Return (x, y) of the center of cell containing provided text 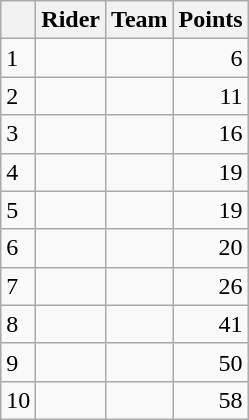
9 (18, 362)
50 (210, 362)
11 (210, 96)
58 (210, 400)
5 (18, 210)
16 (210, 134)
1 (18, 58)
20 (210, 248)
3 (18, 134)
10 (18, 400)
Points (210, 20)
26 (210, 286)
Team (140, 20)
8 (18, 324)
2 (18, 96)
7 (18, 286)
4 (18, 172)
Rider (71, 20)
41 (210, 324)
